Detect which cell encompasses the target text, then output its (x, y) center coordinate. 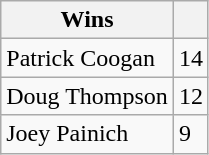
9 (190, 134)
Wins (88, 20)
Patrick Coogan (88, 58)
Joey Painich (88, 134)
12 (190, 96)
Doug Thompson (88, 96)
14 (190, 58)
